Identify which cell holds the provided text, then report its [X, Y] central coordinate. 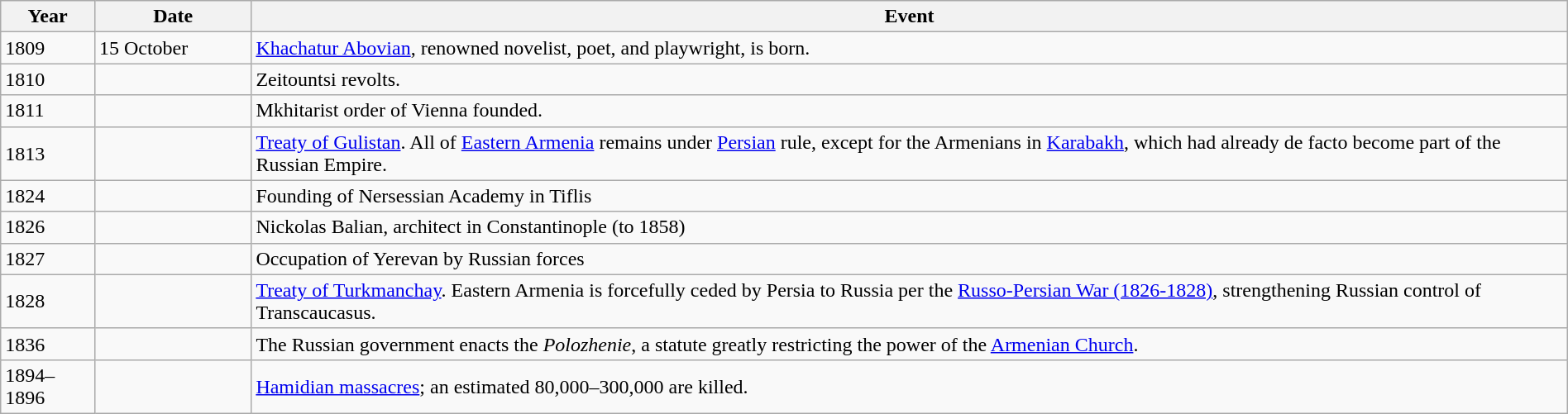
Year [48, 17]
1836 [48, 344]
Event [910, 17]
The Russian government enacts the Polozhenie, a statute greatly restricting the power of the Armenian Church. [910, 344]
1810 [48, 79]
1811 [48, 111]
1826 [48, 227]
1827 [48, 259]
1809 [48, 48]
1894–1896 [48, 387]
Hamidian massacres; an estimated 80,000–300,000 are killed. [910, 387]
15 October [172, 48]
Date [172, 17]
1824 [48, 196]
Nickolas Balian, architect in Constantinople (to 1858) [910, 227]
Khachatur Abovian, renowned novelist, poet, and playwright, is born. [910, 48]
1813 [48, 154]
Mkhitarist order of Vienna founded. [910, 111]
Occupation of Yerevan by Russian forces [910, 259]
Founding of Nersessian Academy in Tiflis [910, 196]
Zeitountsi revolts. [910, 79]
1828 [48, 301]
